Search for the cell housing the specified text and yield its (x, y) center coordinate. 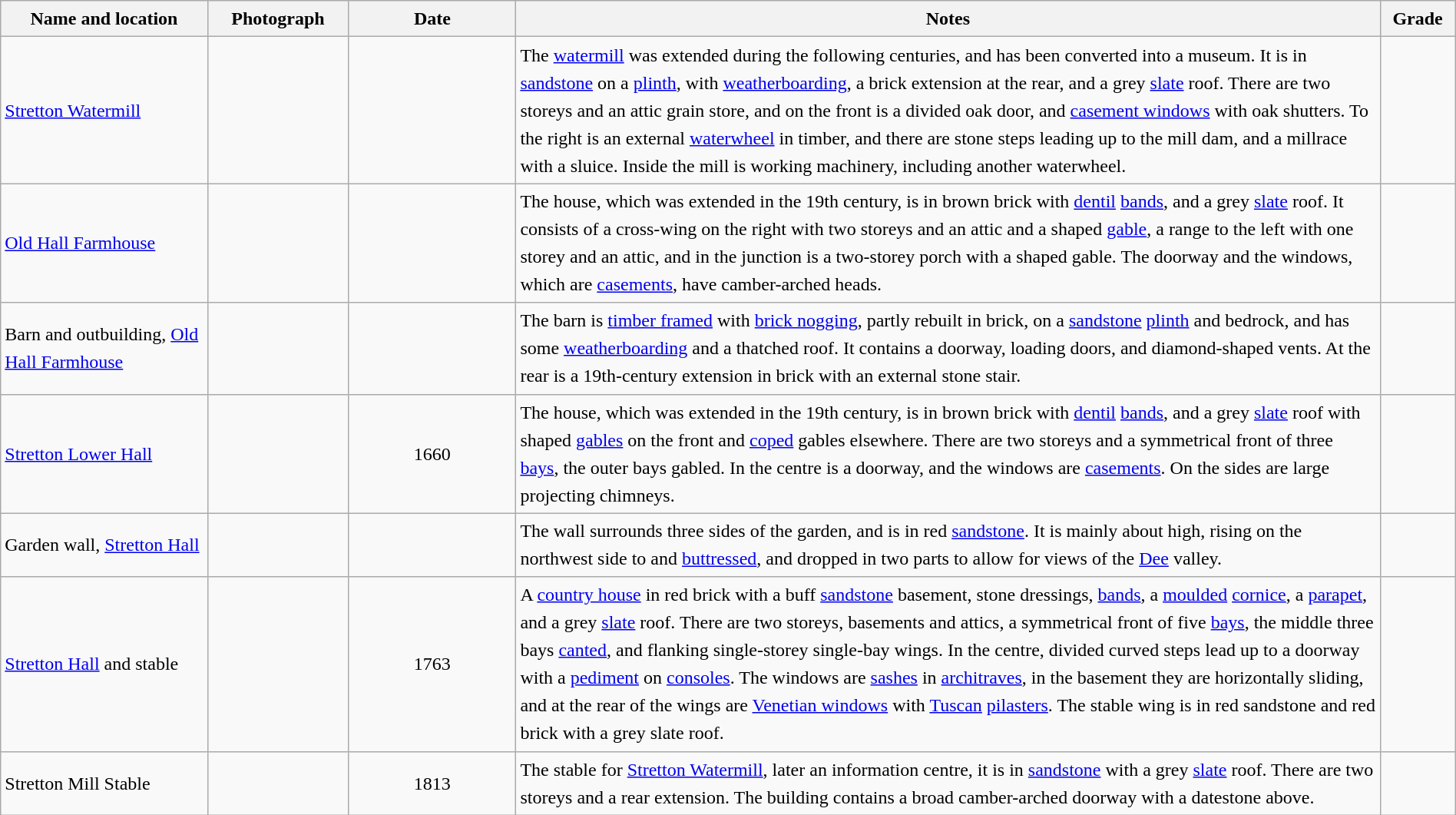
Notes (948, 18)
1813 (432, 784)
Photograph (278, 18)
1763 (432, 664)
Barn and outbuilding, Old Hall Farmhouse (104, 349)
Stretton Watermill (104, 111)
Name and location (104, 18)
Stretton Mill Stable (104, 784)
Grade (1418, 18)
Date (432, 18)
Stretton Hall and stable (104, 664)
Stretton Lower Hall (104, 453)
Old Hall Farmhouse (104, 243)
Garden wall, Stretton Hall (104, 545)
1660 (432, 453)
